Extract the [x, y] coordinate from the center of the cell holding the provided text.  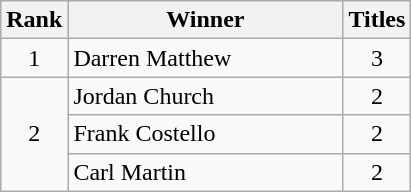
Titles [377, 20]
1 [34, 58]
Frank Costello [206, 134]
3 [377, 58]
Rank [34, 20]
Jordan Church [206, 96]
Carl Martin [206, 172]
Darren Matthew [206, 58]
Winner [206, 20]
